Return (X, Y) of the center of cell containing provided text 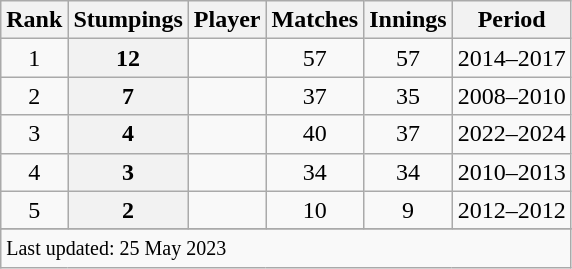
1 (34, 58)
10 (315, 210)
5 (34, 210)
40 (315, 134)
9 (408, 210)
2014–2017 (512, 58)
2010–2013 (512, 172)
2008–2010 (512, 96)
7 (128, 96)
Matches (315, 20)
35 (408, 96)
Innings (408, 20)
Stumpings (128, 20)
Period (512, 20)
Player (227, 20)
Last updated: 25 May 2023 (286, 248)
2022–2024 (512, 134)
12 (128, 58)
2012–2012 (512, 210)
Rank (34, 20)
